Return the [x, y] coordinate for the center point of the cell that contains the specified text.  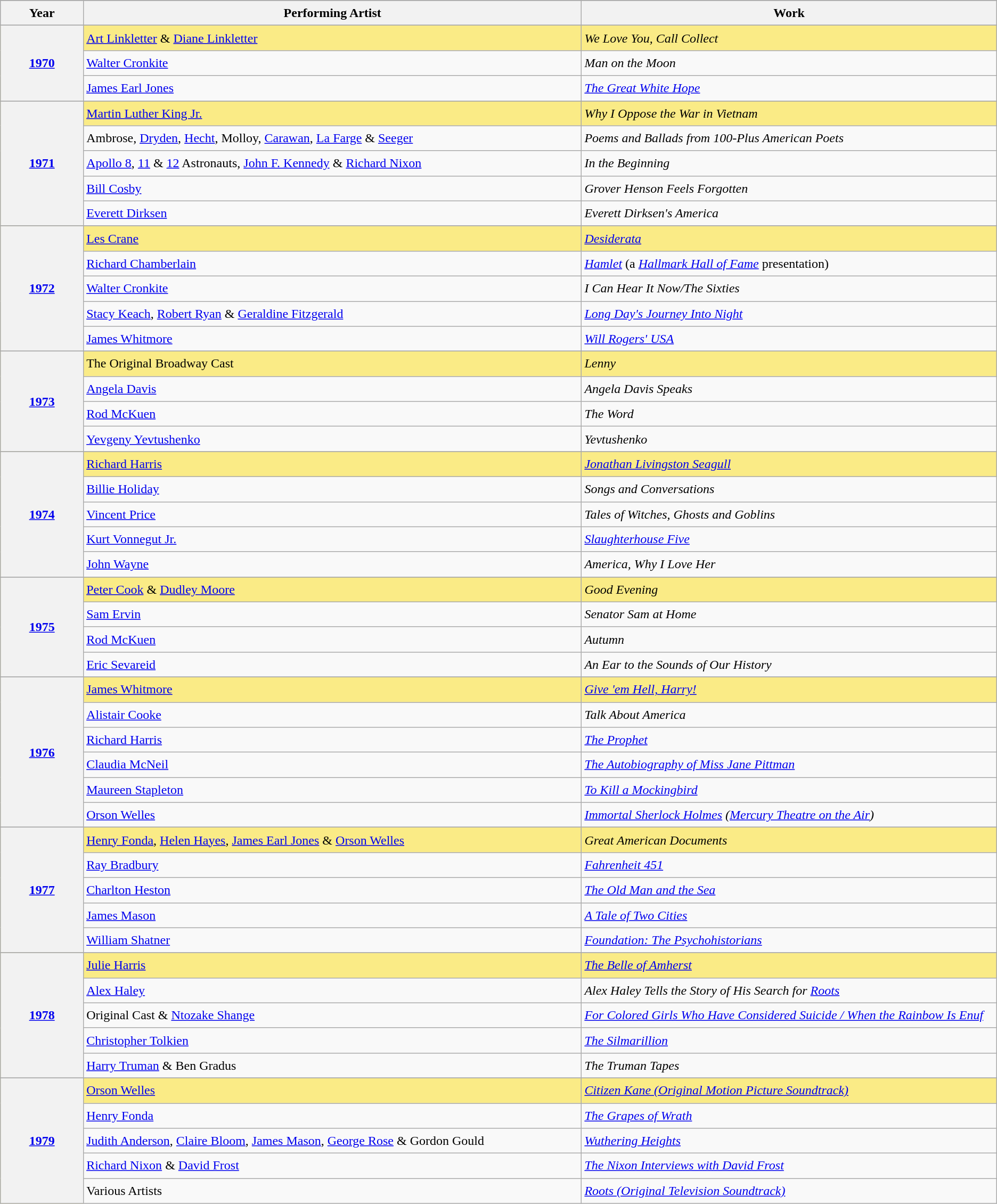
1972 [42, 289]
Art Linkletter & Diane Linkletter [332, 38]
The Great White Hope [789, 88]
Bill Cosby [332, 189]
Long Day's Journey Into Night [789, 314]
Wuthering Heights [789, 1141]
Fahrenheit 451 [789, 865]
The Old Man and the Sea [789, 890]
Tales of Witches, Ghosts and Goblins [789, 514]
Slaughterhouse Five [789, 539]
1971 [42, 163]
The Truman Tapes [789, 1065]
The Grapes of Wrath [789, 1116]
The Original Broadway Cast [332, 364]
Stacy Keach, Robert Ryan & Geraldine Fitzgerald [332, 314]
We Love You, Call Collect [789, 38]
Yevgeny Yevtushenko [332, 439]
For Colored Girls Who Have Considered Suicide / When the Rainbow Is Enuf [789, 1015]
Alex Haley [332, 990]
1975 [42, 627]
The Silmarillion [789, 1041]
The Nixon Interviews with David Frost [789, 1166]
Work [789, 13]
Sam Ervin [332, 615]
Eric Sevareid [332, 665]
Vincent Price [332, 514]
Richard Nixon & David Frost [332, 1166]
Jonathan Livingston Seagull [789, 464]
The Belle of Amherst [789, 965]
Year [42, 13]
Martin Luther King Jr. [332, 113]
An Ear to the Sounds of Our History [789, 665]
Judith Anderson, Claire Bloom, James Mason, George Rose & Gordon Gould [332, 1141]
Give 'em Hell, Harry! [789, 689]
To Kill a Mockingbird [789, 790]
Lenny [789, 364]
Alistair Cooke [332, 715]
Les Crane [332, 239]
1974 [42, 514]
Angela Davis Speaks [789, 389]
1977 [42, 890]
Yevtushenko [789, 439]
Songs and Conversations [789, 489]
A Tale of Two Cities [789, 915]
Great American Documents [789, 840]
I Can Hear It Now/The Sixties [789, 289]
Performing Artist [332, 13]
Angela Davis [332, 389]
Will Rogers' USA [789, 339]
John Wayne [332, 564]
1976 [42, 752]
1979 [42, 1141]
Ray Bradbury [332, 865]
Why I Oppose the War in Vietnam [789, 113]
Kurt Vonnegut Jr. [332, 539]
Poems and Ballads from 100-Plus American Poets [789, 138]
Foundation: The Psychohistorians [789, 940]
Charlton Heston [332, 890]
1973 [42, 402]
Maureen Stapleton [332, 790]
James Mason [332, 915]
Man on the Moon [789, 63]
Desiderata [789, 239]
Billie Holiday [332, 489]
Immortal Sherlock Holmes (Mercury Theatre on the Air) [789, 815]
Peter Cook & Dudley Moore [332, 589]
Everett Dirksen [332, 213]
James Earl Jones [332, 88]
1970 [42, 63]
Claudia McNeil [332, 765]
Citizen Kane (Original Motion Picture Soundtrack) [789, 1091]
William Shatner [332, 940]
The Autobiography of Miss Jane Pittman [789, 765]
Everett Dirksen's America [789, 213]
Ambrose, Dryden, Hecht, Molloy, Carawan, La Farge & Seeger [332, 138]
Senator Sam at Home [789, 615]
Various Artists [332, 1191]
In the Beginning [789, 163]
Original Cast & Ntozake Shange [332, 1015]
Richard Chamberlain [332, 263]
Christopher Tolkien [332, 1041]
Grover Henson Feels Forgotten [789, 189]
1978 [42, 1015]
The Word [789, 414]
Autumn [789, 639]
Harry Truman & Ben Gradus [332, 1065]
Julie Harris [332, 965]
Henry Fonda, Helen Hayes, James Earl Jones & Orson Welles [332, 840]
Talk About America [789, 715]
The Prophet [789, 740]
Apollo 8, 11 & 12 Astronauts, John F. Kennedy & Richard Nixon [332, 163]
Roots (Original Television Soundtrack) [789, 1191]
Henry Fonda [332, 1116]
Alex Haley Tells the Story of His Search for Roots [789, 990]
Hamlet (a Hallmark Hall of Fame presentation) [789, 263]
Good Evening [789, 589]
America, Why I Love Her [789, 564]
